Return the (x, y) coordinate for the center point of the cell that contains the specified text.  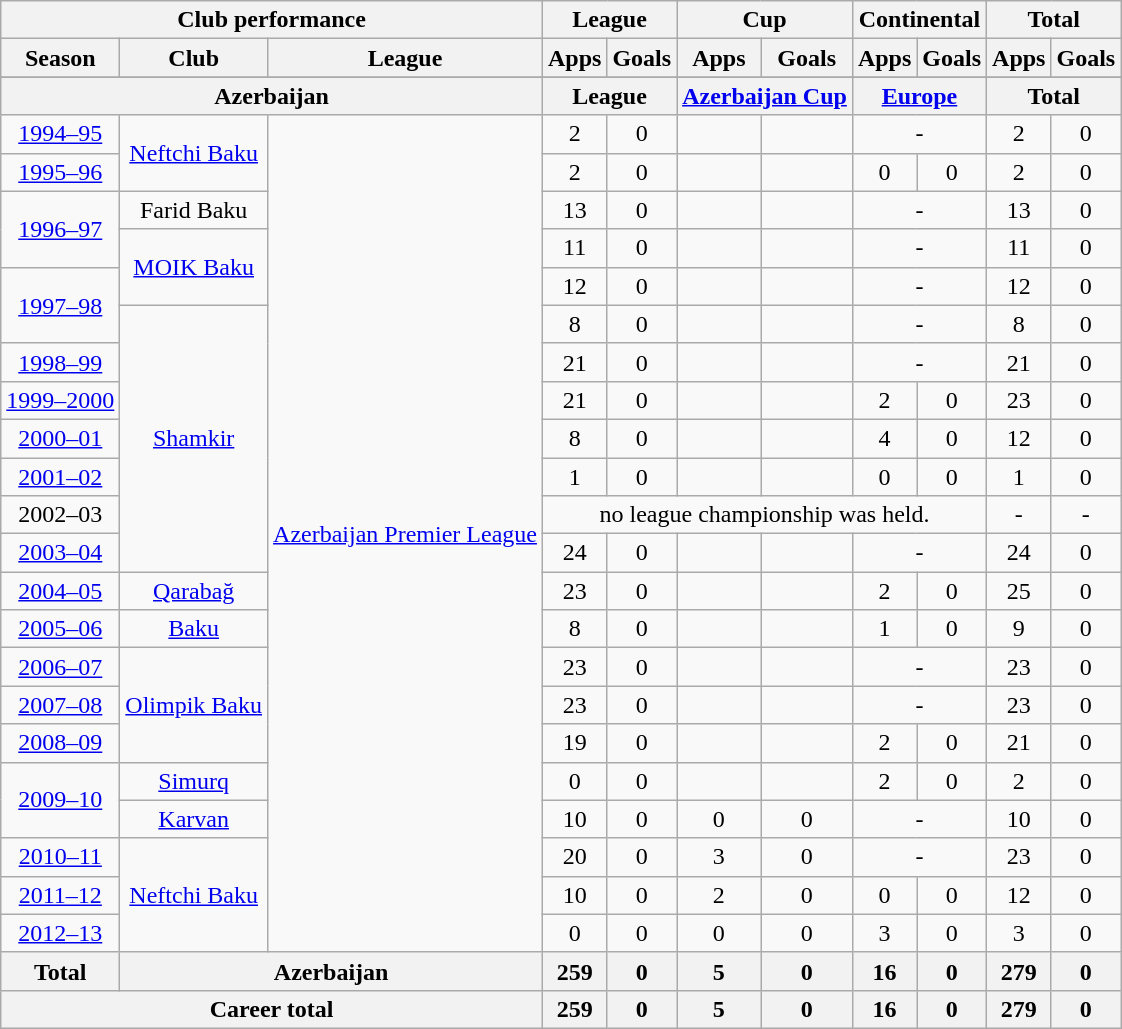
Europe (919, 96)
no league championship was held. (764, 515)
2007–08 (60, 705)
1997–98 (60, 305)
Karvan (194, 819)
9 (1019, 629)
MOIK Baku (194, 267)
Qarabağ (194, 591)
Club (194, 58)
Olimpik Baku (194, 705)
20 (574, 857)
Career total (272, 1009)
2010–11 (60, 857)
1998–99 (60, 362)
Baku (194, 629)
Shamkir (194, 438)
2001–02 (60, 477)
2002–03 (60, 515)
Cup (765, 20)
1995–96 (60, 172)
Continental (919, 20)
2004–05 (60, 591)
1994–95 (60, 134)
2011–12 (60, 895)
Simurq (194, 781)
Azerbaijan Cup (765, 96)
Farid Baku (194, 210)
2012–13 (60, 933)
2005–06 (60, 629)
Azerbaijan Premier League (406, 534)
4 (884, 438)
Season (60, 58)
2000–01 (60, 438)
2006–07 (60, 667)
25 (1019, 591)
1999–2000 (60, 400)
2003–04 (60, 553)
2009–10 (60, 800)
1996–97 (60, 229)
Club performance (272, 20)
19 (574, 743)
2008–09 (60, 743)
